Identify which cell holds the provided text, then report its (X, Y) central coordinate. 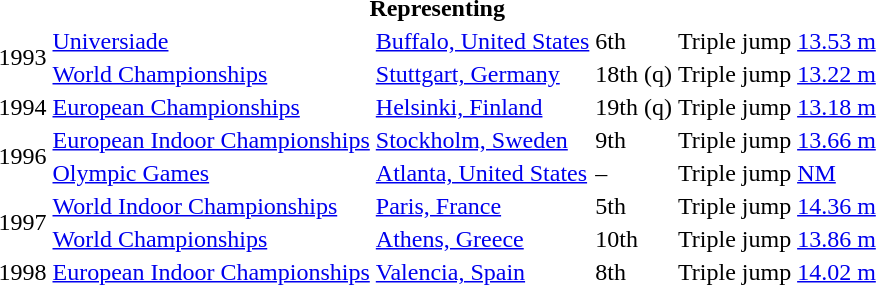
World Indoor Championships (211, 206)
European Indoor Championships (211, 140)
9th (634, 140)
Stuttgart, Germany (482, 74)
Buffalo, United States (482, 41)
Olympic Games (211, 173)
10th (634, 239)
19th (q) (634, 107)
6th (634, 41)
– (634, 173)
18th (q) (634, 74)
Helsinki, Finland (482, 107)
European Championships (211, 107)
5th (634, 206)
Paris, France (482, 206)
Stockholm, Sweden (482, 140)
Universiade (211, 41)
Atlanta, United States (482, 173)
Athens, Greece (482, 239)
